From the cell containing the given text, extract its center point as [X, Y] coordinate. 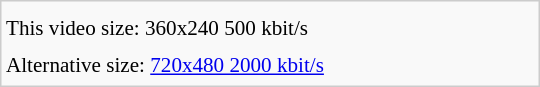
This video size: 360x240 500 kbit/s [270, 28]
Alternative size: 720x480 2000 kbit/s [270, 66]
